Search for the cell housing the specified text and yield its [x, y] center coordinate. 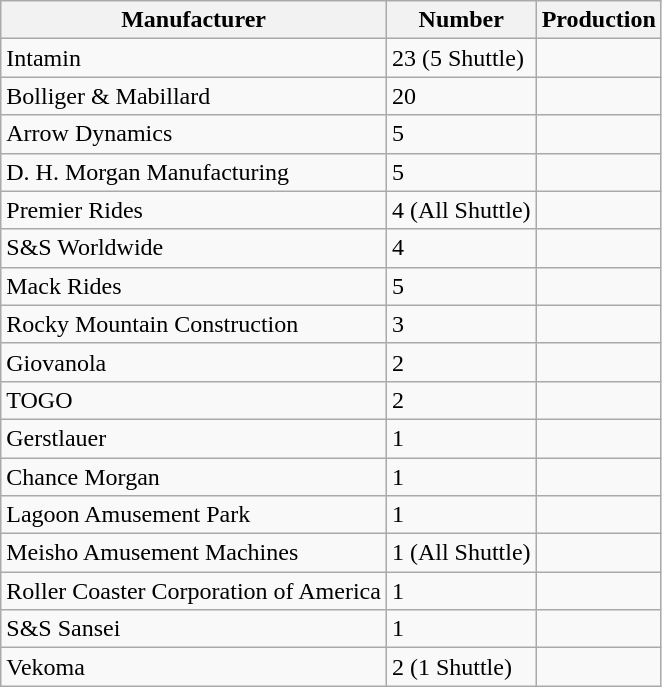
Lagoon Amusement Park [194, 515]
3 [461, 324]
Roller Coaster Corporation of America [194, 591]
Intamin [194, 58]
1 (All Shuttle) [461, 553]
4 (All Shuttle) [461, 210]
D. H. Morgan Manufacturing [194, 172]
2 (1 Shuttle) [461, 667]
Bolliger & Mabillard [194, 96]
Manufacturer [194, 20]
20 [461, 96]
Number [461, 20]
S&S Sansei [194, 629]
Gerstlauer [194, 438]
23 (5 Shuttle) [461, 58]
Giovanola [194, 362]
Production [598, 20]
S&S Worldwide [194, 248]
TOGO [194, 400]
Meisho Amusement Machines [194, 553]
4 [461, 248]
Vekoma [194, 667]
Chance Morgan [194, 477]
Arrow Dynamics [194, 134]
Mack Rides [194, 286]
Premier Rides [194, 210]
Rocky Mountain Construction [194, 324]
